Capture the cell that displays the provided text and extract its (X, Y) central coordinate. 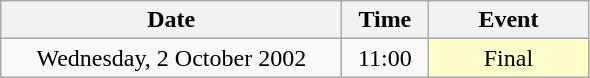
Date (172, 20)
11:00 (385, 58)
Event (508, 20)
Final (508, 58)
Time (385, 20)
Wednesday, 2 October 2002 (172, 58)
